Return [X, Y] of the center of cell containing provided text 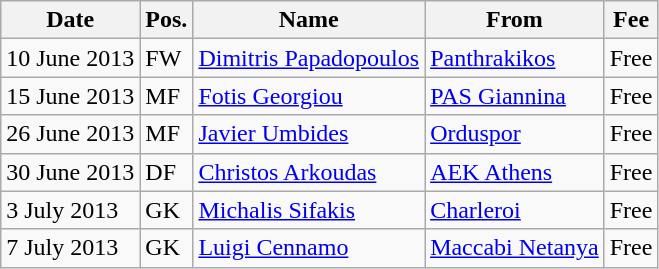
Charleroi [515, 210]
Fotis Georgiou [309, 96]
Javier Umbides [309, 134]
Maccabi Netanya [515, 248]
3 July 2013 [70, 210]
AEK Athens [515, 172]
From [515, 20]
FW [166, 58]
10 June 2013 [70, 58]
30 June 2013 [70, 172]
Michalis Sifakis [309, 210]
Panthrakikos [515, 58]
Pos. [166, 20]
Christos Arkoudas [309, 172]
Fee [631, 20]
Luigi Cennamo [309, 248]
PAS Giannina [515, 96]
15 June 2013 [70, 96]
Name [309, 20]
Dimitris Papadopoulos [309, 58]
DF [166, 172]
26 June 2013 [70, 134]
7 July 2013 [70, 248]
Date [70, 20]
Orduspor [515, 134]
